Pinpoint the cell where the given text exists, returning its (x, y) midpoint coordinate. 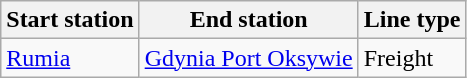
Start station (70, 20)
Gdynia Port Oksywie (248, 58)
Freight (412, 58)
Rumia (70, 58)
End station (248, 20)
Line type (412, 20)
